Capture the cell that displays the provided text and extract its (X, Y) central coordinate. 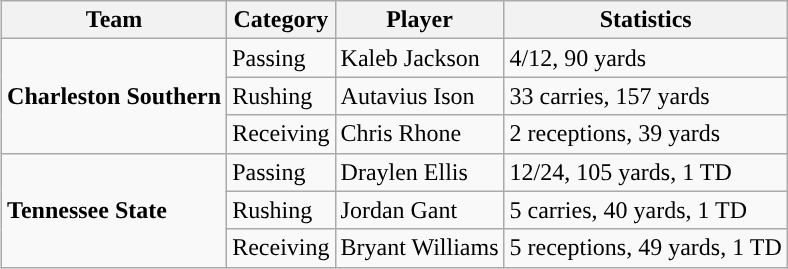
Charleston Southern (114, 96)
Team (114, 20)
Jordan Gant (420, 210)
5 receptions, 49 yards, 1 TD (646, 248)
12/24, 105 yards, 1 TD (646, 172)
Bryant Williams (420, 248)
5 carries, 40 yards, 1 TD (646, 210)
Kaleb Jackson (420, 58)
Statistics (646, 20)
Category (281, 20)
Player (420, 20)
Chris Rhone (420, 134)
33 carries, 157 yards (646, 96)
Draylen Ellis (420, 172)
4/12, 90 yards (646, 58)
Tennessee State (114, 210)
Autavius Ison (420, 96)
2 receptions, 39 yards (646, 134)
